Pinpoint the cell where the given text exists, returning its [x, y] midpoint coordinate. 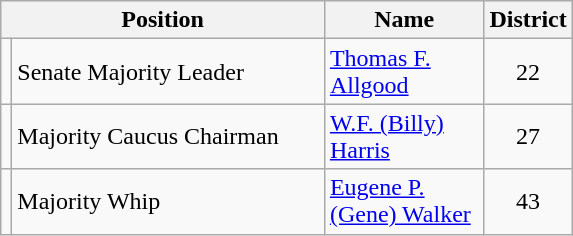
Eugene P. (Gene) Walker [404, 202]
22 [528, 72]
Thomas F. Allgood [404, 72]
W.F. (Billy) Harris [404, 136]
Position [163, 20]
Senate Majority Leader [168, 72]
District [528, 20]
27 [528, 136]
Name [404, 20]
Majority Whip [168, 202]
43 [528, 202]
Majority Caucus Chairman [168, 136]
